Identify which cell holds the provided text, then report its [x, y] central coordinate. 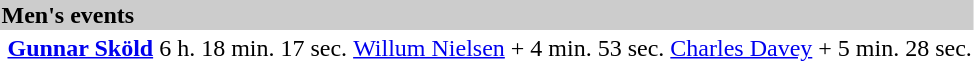
Men's events [486, 15]
